Search for the cell housing the specified text and yield its [X, Y] center coordinate. 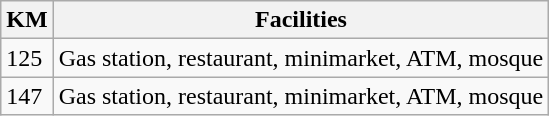
125 [27, 58]
KM [27, 20]
Facilities [301, 20]
147 [27, 96]
